Scan for the cell matching the given text and deliver its (X, Y) coordinate at center. 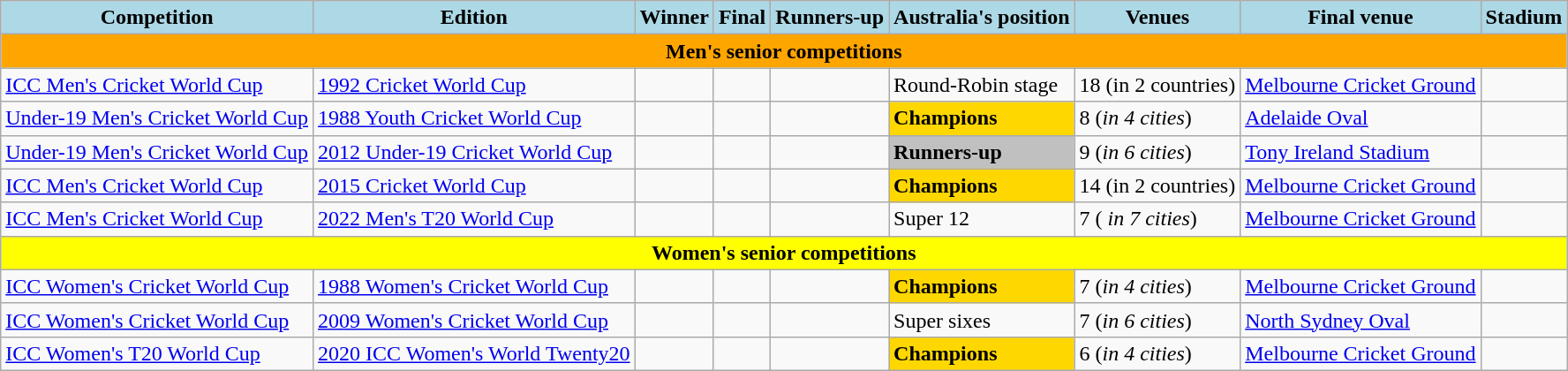
Venues (1157, 18)
Adelaide Oval (1361, 118)
18 (in 2 countries) (1157, 85)
Final venue (1361, 18)
1992 Cricket World Cup (475, 85)
North Sydney Oval (1361, 320)
2022 Men's T20 World Cup (475, 219)
8 (in 4 cities) (1157, 118)
Men's senior competitions (784, 51)
1988 Women's Cricket World Cup (475, 286)
1988 Youth Cricket World Cup (475, 118)
2015 Cricket World Cup (475, 185)
7 (in 6 cities) (1157, 320)
Winner (675, 18)
14 (in 2 countries) (1157, 185)
7 (in 4 cities) (1157, 286)
Super sixes (982, 320)
2012 Under-19 Cricket World Cup (475, 152)
6 (in 4 cities) (1157, 353)
2009 Women's Cricket World Cup (475, 320)
Round-Robin stage (982, 85)
Final (742, 18)
7 ( in 7 cities) (1157, 219)
Tony Ireland Stadium (1361, 152)
Edition (475, 18)
9 (in 6 cities) (1157, 152)
Australia's position (982, 18)
Super 12 (982, 219)
Stadium (1524, 18)
Women's senior competitions (784, 253)
Competition (157, 18)
2020 ICC Women's World Twenty20 (475, 353)
ICC Women's T20 World Cup (157, 353)
